Detect which cell encompasses the target text, then output its (x, y) center coordinate. 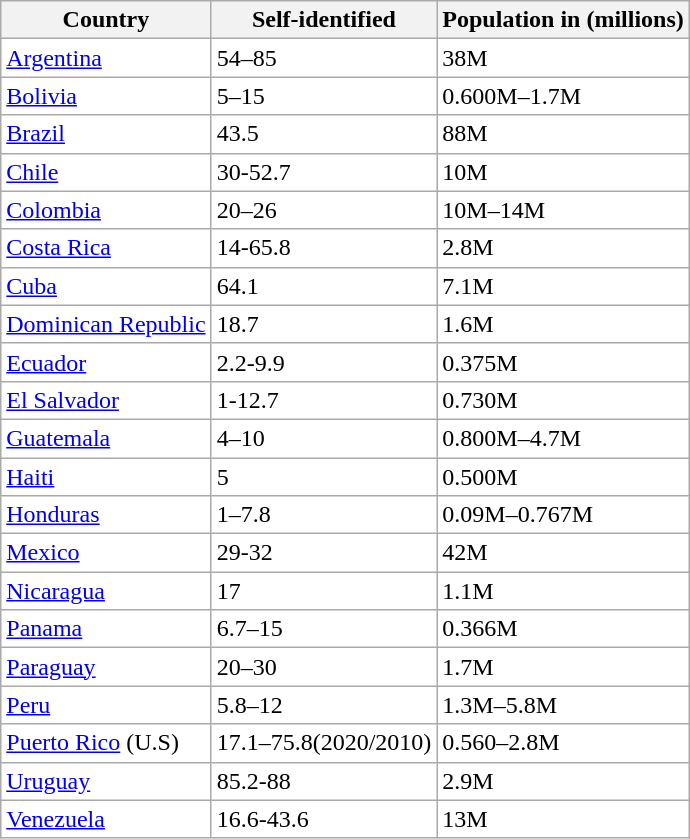
42M (563, 553)
0.375M (563, 362)
0.730M (563, 400)
16.6-43.6 (324, 819)
Haiti (106, 477)
29-32 (324, 553)
85.2-88 (324, 781)
Self-identified (324, 20)
2.9M (563, 781)
Costa Rica (106, 248)
Uruguay (106, 781)
El Salvador (106, 400)
Guatemala (106, 438)
20–26 (324, 210)
Brazil (106, 134)
88M (563, 134)
Paraguay (106, 667)
Mexico (106, 553)
54–85 (324, 58)
17.1–75.8(2020/2010) (324, 743)
30-52.7 (324, 172)
1–7.8 (324, 515)
14-65.8 (324, 248)
0.600M–1.7M (563, 96)
1.1M (563, 591)
Honduras (106, 515)
20–30 (324, 667)
5 (324, 477)
Nicaragua (106, 591)
0.560–2.8M (563, 743)
Ecuador (106, 362)
18.7 (324, 324)
4–10 (324, 438)
2.2-9.9 (324, 362)
1.6M (563, 324)
5–15 (324, 96)
17 (324, 591)
1-12.7 (324, 400)
0.500M (563, 477)
5.8–12 (324, 705)
64.1 (324, 286)
Colombia (106, 210)
1.7M (563, 667)
43.5 (324, 134)
0.800M–4.7M (563, 438)
2.8M (563, 248)
Venezuela (106, 819)
Puerto Rico (U.S) (106, 743)
0.366M (563, 629)
Country (106, 20)
Population in (millions) (563, 20)
Chile (106, 172)
Cuba (106, 286)
Dominican Republic (106, 324)
10M (563, 172)
Peru (106, 705)
Panama (106, 629)
7.1M (563, 286)
0.09M–0.767M (563, 515)
10M–14M (563, 210)
38M (563, 58)
Bolivia (106, 96)
1.3M–5.8M (563, 705)
13M (563, 819)
6.7–15 (324, 629)
Argentina (106, 58)
